Scan for the cell matching the given text and deliver its [x, y] coordinate at center. 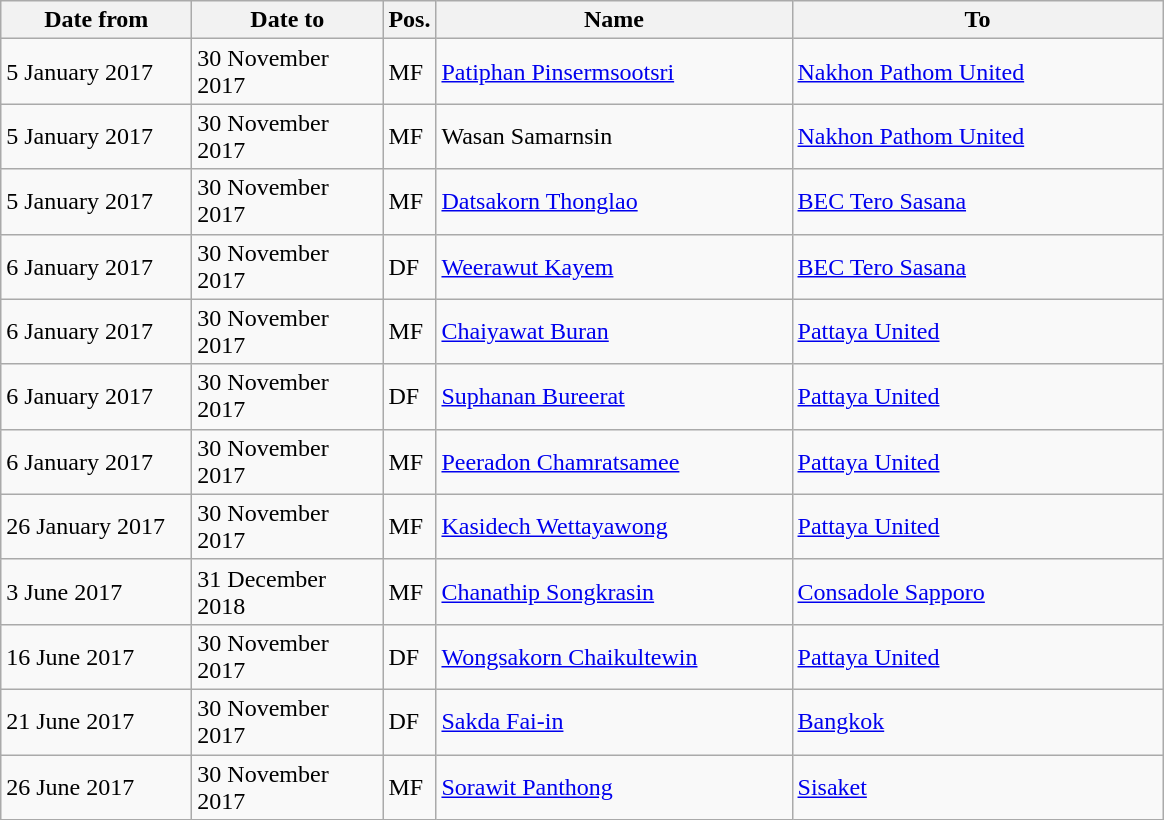
Sakda Fai-in [614, 722]
Chaiyawat Buran [614, 332]
Datsakorn Thonglao [614, 202]
Consadole Sapporo [978, 592]
Chanathip Songkrasin [614, 592]
Peeradon Chamratsamee [614, 462]
Kasidech Wettayawong [614, 526]
Wongsakorn Chaikultewin [614, 656]
Sorawit Panthong [614, 786]
Patiphan Pinsermsootsri [614, 72]
Date to [288, 20]
To [978, 20]
Bangkok [978, 722]
16 June 2017 [96, 656]
Name [614, 20]
3 June 2017 [96, 592]
26 January 2017 [96, 526]
Sisaket [978, 786]
31 December 2018 [288, 592]
Date from [96, 20]
Weerawut Kayem [614, 266]
Wasan Samarnsin [614, 136]
21 June 2017 [96, 722]
Pos. [410, 20]
Suphanan Bureerat [614, 396]
26 June 2017 [96, 786]
